Find where the given text appears and provide that cell's center as (x, y) coordinate. 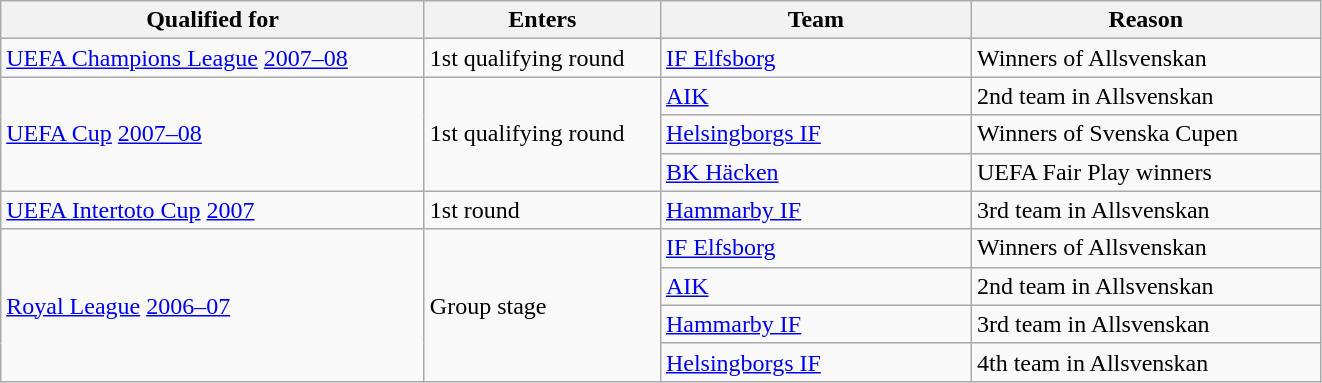
UEFA Intertoto Cup 2007 (213, 210)
Enters (542, 20)
Royal League 2006–07 (213, 305)
UEFA Fair Play winners (1146, 172)
Winners of Svenska Cupen (1146, 134)
Group stage (542, 305)
UEFA Cup 2007–08 (213, 134)
Qualified for (213, 20)
UEFA Champions League 2007–08 (213, 58)
1st round (542, 210)
4th team in Allsvenskan (1146, 362)
BK Häcken (816, 172)
Team (816, 20)
Reason (1146, 20)
